Provide the (X, Y) coordinate of the cell's center where the given text is located.  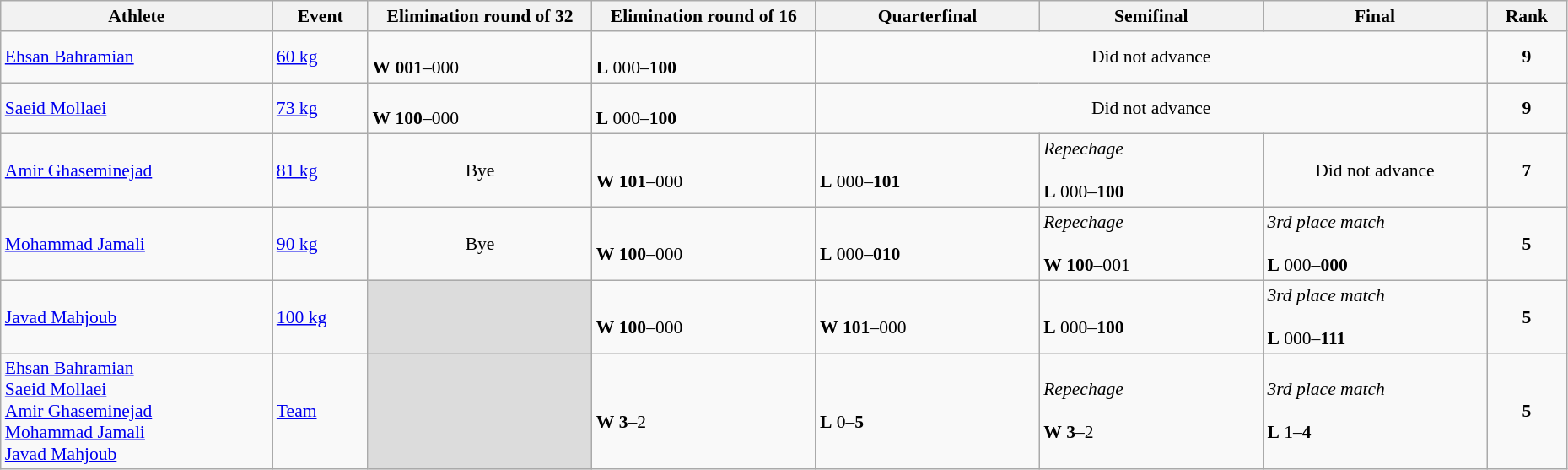
RepechageW 100–001 (1150, 245)
Athlete (137, 16)
RepechageW 3–2 (1150, 412)
Rank (1527, 16)
RepechageL 000–100 (1150, 170)
3rd place matchL 1–4 (1375, 412)
Amir Ghaseminejad (137, 170)
Javad Mahjoub (137, 317)
Mohammad Jamali (137, 245)
60 kg (321, 57)
Elimination round of 16 (703, 16)
100 kg (321, 317)
73 kg (321, 108)
L 000–101 (928, 170)
W 001–000 (479, 57)
W 3–2 (703, 412)
L 000–010 (928, 245)
Event (321, 16)
Quarterfinal (928, 16)
3rd place matchL 000–111 (1375, 317)
90 kg (321, 245)
Ehsan BahramianSaeid MollaeiAmir GhaseminejadMohammad JamaliJavad Mahjoub (137, 412)
Team (321, 412)
7 (1527, 170)
Semifinal (1150, 16)
3rd place matchL 000–000 (1375, 245)
Final (1375, 16)
Ehsan Bahramian (137, 57)
Saeid Mollaei (137, 108)
Elimination round of 32 (479, 16)
L 0–5 (928, 412)
81 kg (321, 170)
